Find where the given text appears and provide that cell's center as [X, Y] coordinate. 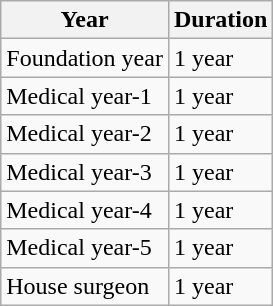
Foundation year [85, 58]
Year [85, 20]
Medical year-3 [85, 172]
Duration [220, 20]
Medical year-5 [85, 248]
Medical year-4 [85, 210]
Medical year-1 [85, 96]
House surgeon [85, 286]
Medical year-2 [85, 134]
